From the cell containing the given text, extract its center point as [x, y] coordinate. 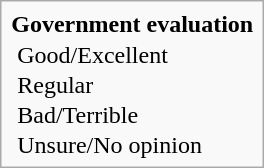
Good/Excellent [132, 56]
Government evaluation [132, 24]
Bad/Terrible [132, 116]
Unsure/No opinion [132, 146]
Regular [132, 86]
